Output the [x, y] coordinate of the center of the cell containing the given text.  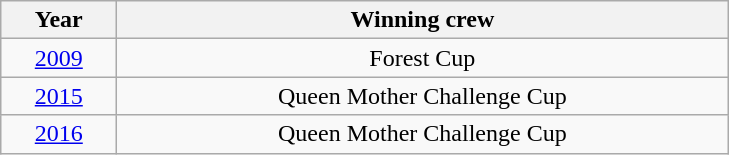
2016 [59, 134]
2009 [59, 58]
2015 [59, 96]
Winning crew [422, 20]
Forest Cup [422, 58]
Year [59, 20]
